Output the (x, y) coordinate of the center of the cell containing the given text.  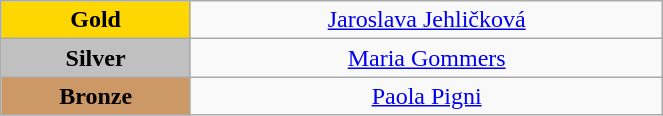
Gold (96, 20)
Silver (96, 58)
Jaroslava Jehličková (426, 20)
Maria Gommers (426, 58)
Bronze (96, 96)
Paola Pigni (426, 96)
